Provide the (x, y) coordinate of the cell's center where the given text is located.  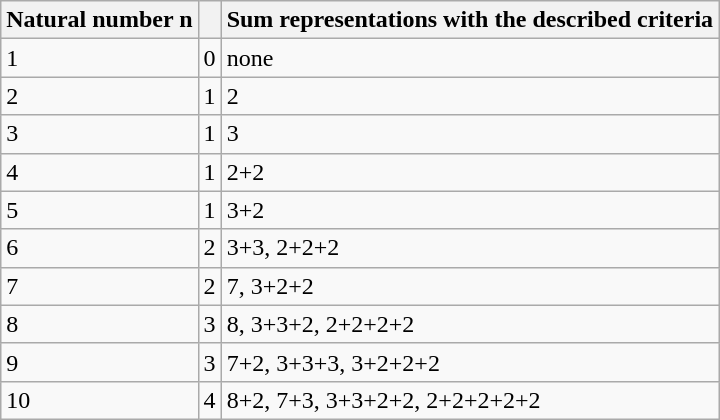
6 (100, 248)
8+2, 7+3, 3+3+2+2, 2+2+2+2+2 (470, 400)
2+2 (470, 172)
0 (210, 58)
none (470, 58)
5 (100, 210)
3+2 (470, 210)
7, 3+2+2 (470, 286)
Natural number n (100, 20)
9 (100, 362)
3+3, 2+2+2 (470, 248)
8 (100, 324)
7 (100, 286)
7+2, 3+3+3, 3+2+2+2 (470, 362)
8, 3+3+2, 2+2+2+2 (470, 324)
Sum representations with the described criteria (470, 20)
10 (100, 400)
